Scan for the cell matching the given text and deliver its [X, Y] coordinate at center. 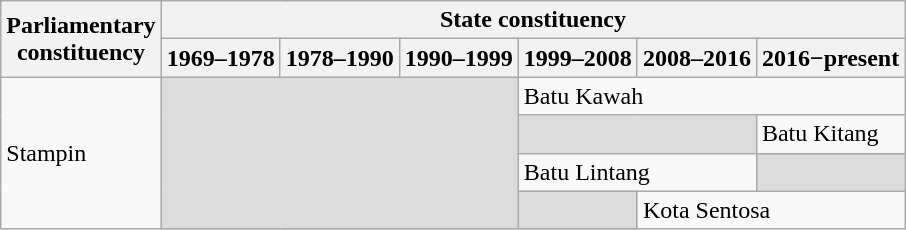
Parliamentaryconstituency [81, 39]
1990–1999 [458, 58]
2016−present [830, 58]
Stampin [81, 153]
Batu Kitang [830, 134]
Batu Kawah [711, 96]
1969–1978 [220, 58]
2008–2016 [696, 58]
1978–1990 [340, 58]
Batu Lintang [637, 172]
1999–2008 [578, 58]
Kota Sentosa [770, 210]
State constituency [533, 20]
